Capture the cell that displays the provided text and extract its (X, Y) central coordinate. 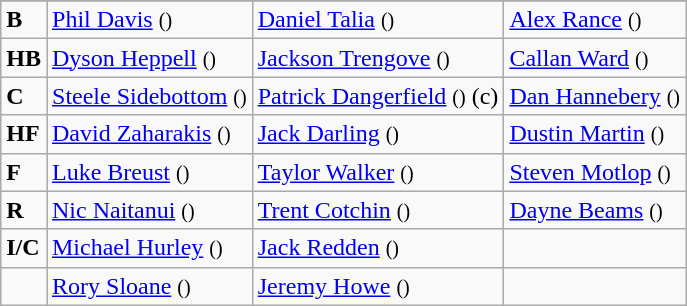
Rory Sloane () (149, 286)
Michael Hurley () (149, 248)
R (24, 210)
Jack Darling () (378, 134)
David Zaharakis () (149, 134)
C (24, 96)
Taylor Walker () (378, 172)
Jackson Trengove () (378, 58)
Callan Ward () (595, 58)
Daniel Talia () (378, 20)
Patrick Dangerfield () (c) (378, 96)
I/C (24, 248)
Steele Sidebottom () (149, 96)
Dayne Beams () (595, 210)
Jeremy Howe () (378, 286)
Dan Hannebery () (595, 96)
HF (24, 134)
Jack Redden () (378, 248)
Luke Breust () (149, 172)
Trent Cotchin () (378, 210)
Dyson Heppell () (149, 58)
Phil Davis () (149, 20)
B (24, 20)
Alex Rance () (595, 20)
F (24, 172)
Dustin Martin () (595, 134)
HB (24, 58)
Nic Naitanui () (149, 210)
Steven Motlop () (595, 172)
